Scan for the cell matching the given text and deliver its [X, Y] coordinate at center. 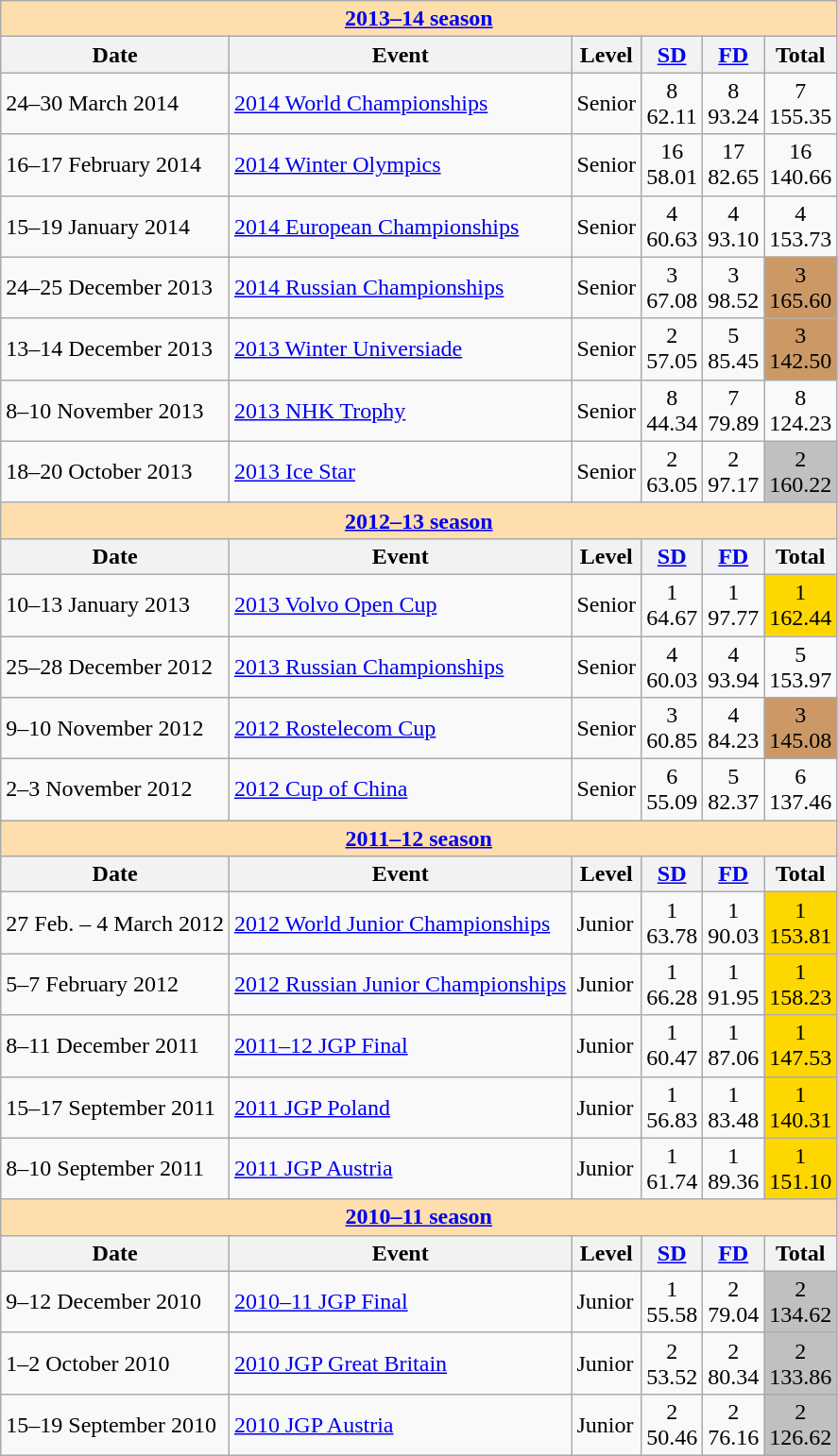
1 151.10 [801, 1169]
1 91.95 [733, 984]
1 140.31 [801, 1107]
2 133.86 [801, 1363]
2011–12 JGP Final [400, 1046]
8 124.23 [801, 410]
4 93.10 [733, 227]
18–20 October 2013 [115, 472]
2011–12 season [419, 838]
2012 Rostelecom Cup [400, 729]
4 60.03 [673, 667]
15–17 September 2011 [115, 1107]
3 60.85 [673, 729]
2014 World Championships [400, 104]
2013 NHK Trophy [400, 410]
27 Feb. – 4 March 2012 [115, 923]
2 79.04 [733, 1301]
2013 Winter Universiade [400, 349]
4 153.73 [801, 227]
25–28 December 2012 [115, 667]
2013–14 season [419, 19]
2012 World Junior Championships [400, 923]
2 57.05 [673, 349]
3 145.08 [801, 729]
2010–11 season [419, 1217]
1 66.28 [673, 984]
15–19 January 2014 [115, 227]
8–10 September 2011 [115, 1169]
15–19 September 2010 [115, 1424]
5–7 February 2012 [115, 984]
1 83.48 [733, 1107]
7 79.89 [733, 410]
8 62.11 [673, 104]
2012 Russian Junior Championships [400, 984]
1 90.03 [733, 923]
2 134.62 [801, 1301]
16 58.01 [673, 164]
6 137.46 [801, 789]
2010 JGP Great Britain [400, 1363]
1–2 October 2010 [115, 1363]
2010 JGP Austria [400, 1424]
4 93.94 [733, 667]
2011 JGP Austria [400, 1169]
1 147.53 [801, 1046]
1 87.06 [733, 1046]
3 142.50 [801, 349]
2011 JGP Poland [400, 1107]
6 55.09 [673, 789]
4 84.23 [733, 729]
1 56.83 [673, 1107]
1 64.67 [673, 604]
2–3 November 2012 [115, 789]
2013 Russian Championships [400, 667]
17 82.65 [733, 164]
1 61.74 [673, 1169]
1 97.77 [733, 604]
1 162.44 [801, 604]
3 165.60 [801, 287]
8–11 December 2011 [115, 1046]
5 82.37 [733, 789]
2 126.62 [801, 1424]
2013 Ice Star [400, 472]
5 153.97 [801, 667]
2013 Volvo Open Cup [400, 604]
1 63.78 [673, 923]
5 85.45 [733, 349]
2010–11 JGP Final [400, 1301]
2 97.17 [733, 472]
1 60.47 [673, 1046]
9–10 November 2012 [115, 729]
4 60.63 [673, 227]
2014 Russian Championships [400, 287]
1 55.58 [673, 1301]
2 76.16 [733, 1424]
9–12 December 2010 [115, 1301]
2014 Winter Olympics [400, 164]
1 89.36 [733, 1169]
13–14 December 2013 [115, 349]
8–10 November 2013 [115, 410]
1 153.81 [801, 923]
10–13 January 2013 [115, 604]
3 98.52 [733, 287]
2 80.34 [733, 1363]
24–30 March 2014 [115, 104]
2014 European Championships [400, 227]
2012–13 season [419, 520]
2 53.52 [673, 1363]
2 160.22 [801, 472]
7 155.35 [801, 104]
16–17 February 2014 [115, 164]
2 50.46 [673, 1424]
2 63.05 [673, 472]
1 158.23 [801, 984]
3 67.08 [673, 287]
8 93.24 [733, 104]
16 140.66 [801, 164]
2012 Cup of China [400, 789]
8 44.34 [673, 410]
24–25 December 2013 [115, 287]
